Detect which cell encompasses the target text, then output its [x, y] center coordinate. 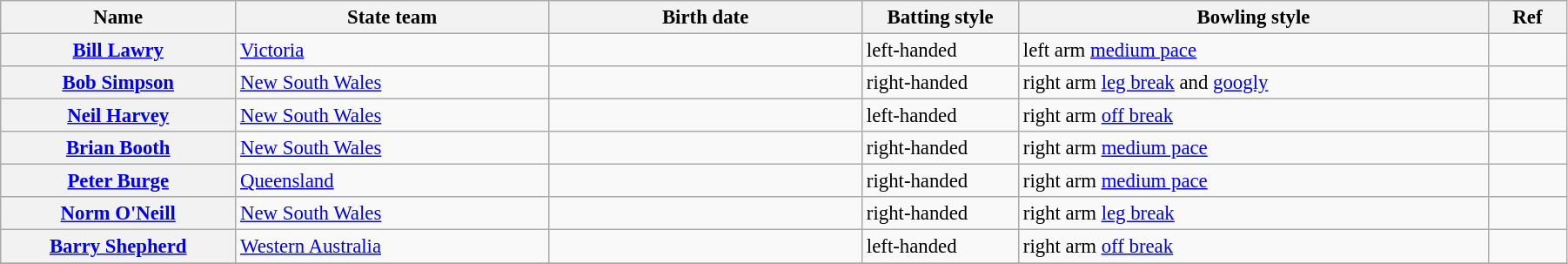
left arm medium pace [1254, 51]
Bowling style [1254, 17]
Batting style [941, 17]
Western Australia [392, 247]
Barry Shepherd [118, 247]
Bob Simpson [118, 83]
Norm O'Neill [118, 213]
Ref [1527, 17]
Bill Lawry [118, 51]
Name [118, 17]
Neil Harvey [118, 116]
Brian Booth [118, 148]
Queensland [392, 181]
Victoria [392, 51]
Birth date [706, 17]
State team [392, 17]
Peter Burge [118, 181]
right arm leg break and googly [1254, 83]
right arm leg break [1254, 213]
